Return the [x, y] coordinate for the center point of the cell that contains the specified text.  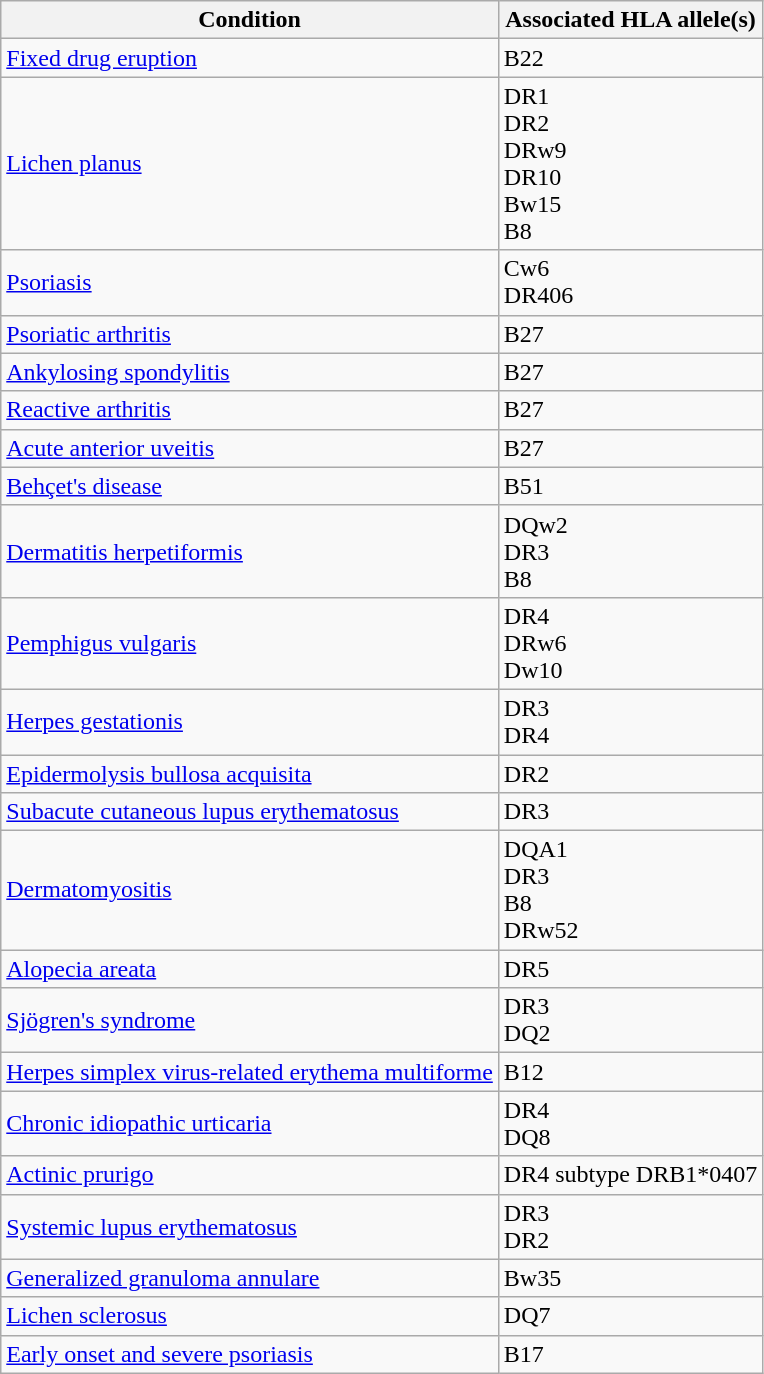
Reactive arthritis [250, 410]
B22 [630, 58]
Dermatitis herpetiformis [250, 551]
Chronic idiopathic urticaria [250, 1124]
Psoriasis [250, 282]
Sjögren's syndrome [250, 1020]
Generalized granuloma annulare [250, 1278]
Actinic prurigo [250, 1175]
Epidermolysis bullosa acquisita [250, 773]
B51 [630, 486]
Lichen sclerosus [250, 1316]
Associated HLA allele(s) [630, 20]
DR3DR2 [630, 1226]
DR3DR4 [630, 722]
Herpes gestationis [250, 722]
Condition [250, 20]
Alopecia areata [250, 969]
Systemic lupus erythematosus [250, 1226]
DQw2DR3B8 [630, 551]
DR1DR2DRw9DR10Bw15B8 [630, 164]
DR4DQ8 [630, 1124]
DR5 [630, 969]
Bw35 [630, 1278]
Acute anterior uveitis [250, 448]
DR4 subtype DRB1*0407 [630, 1175]
Herpes simplex virus-related erythema multiforme [250, 1072]
Subacute cutaneous lupus erythematosus [250, 812]
DQ7 [630, 1316]
B17 [630, 1354]
B12 [630, 1072]
DQA1DR3B8DRw52 [630, 890]
Fixed drug eruption [250, 58]
Psoriatic arthritis [250, 334]
Ankylosing spondylitis [250, 372]
Dermatomyositis [250, 890]
Early onset and severe psoriasis [250, 1354]
Cw6DR406 [630, 282]
Behçet's disease [250, 486]
DR3DQ2 [630, 1020]
DR4DRw6Dw10 [630, 643]
Pemphigus vulgaris [250, 643]
Lichen planus [250, 164]
DR3 [630, 812]
DR2 [630, 773]
